Find where the given text appears and provide that cell's center as (x, y) coordinate. 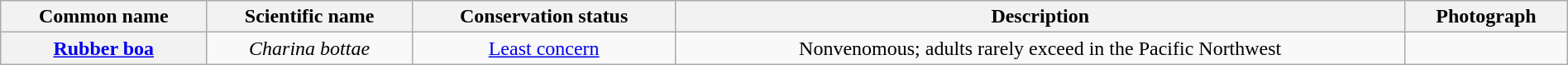
Charina bottae (309, 48)
Description (1040, 17)
Scientific name (309, 17)
Rubber boa (104, 48)
Photograph (1487, 17)
Least concern (544, 48)
Common name (104, 17)
Conservation status (544, 17)
Nonvenomous; adults rarely exceed in the Pacific Northwest (1040, 48)
